Extract the [x, y] coordinate from the center of the cell holding the provided text.  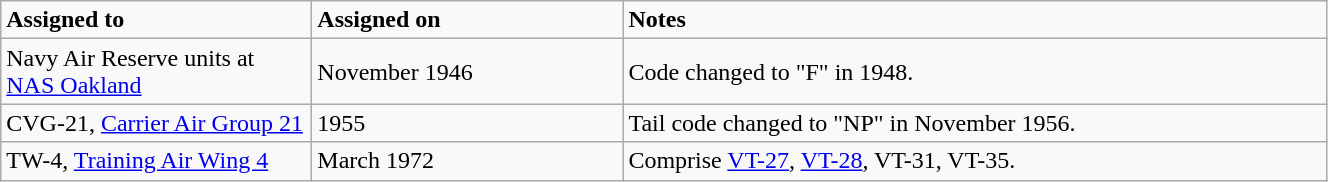
Code changed to "F" in 1948. [975, 72]
TW-4, Training Air Wing 4 [156, 161]
1955 [468, 123]
Navy Air Reserve units at NAS Oakland [156, 72]
March 1972 [468, 161]
Comprise VT-27, VT-28, VT-31, VT-35. [975, 161]
Assigned to [156, 20]
CVG-21, Carrier Air Group 21 [156, 123]
November 1946 [468, 72]
Tail code changed to "NP" in November 1956. [975, 123]
Assigned on [468, 20]
Notes [975, 20]
